For the text-containing cell, return its midpoint in (X, Y) coordinate format. 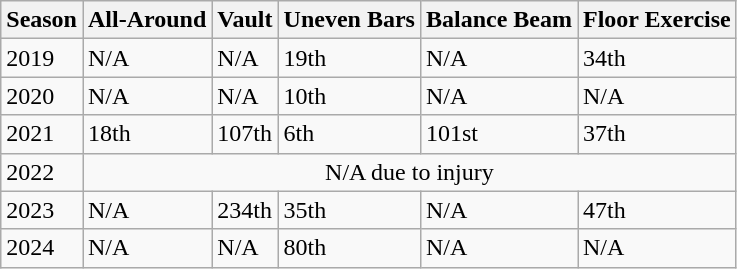
10th (349, 96)
Floor Exercise (658, 20)
34th (658, 58)
234th (245, 210)
N/A due to injury (409, 172)
Uneven Bars (349, 20)
2019 (42, 58)
19th (349, 58)
80th (349, 248)
All-Around (146, 20)
2023 (42, 210)
2022 (42, 172)
2021 (42, 134)
Balance Beam (498, 20)
6th (349, 134)
101st (498, 134)
2020 (42, 96)
Season (42, 20)
37th (658, 134)
107th (245, 134)
18th (146, 134)
2024 (42, 248)
35th (349, 210)
Vault (245, 20)
47th (658, 210)
